Determine the (x, y) coordinate at the center of the cell enclosing the given text.  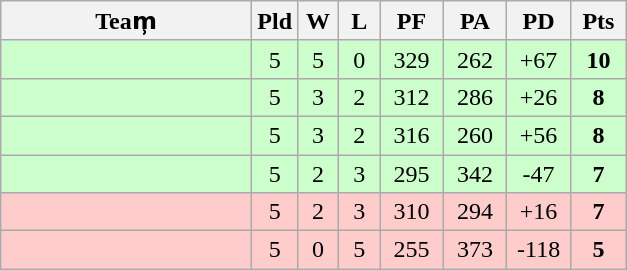
260 (475, 135)
295 (412, 173)
316 (412, 135)
+26 (539, 97)
L (360, 21)
10 (598, 59)
PD (539, 21)
373 (475, 250)
Team̹̹ (126, 21)
342 (475, 173)
+56 (539, 135)
312 (412, 97)
+67 (539, 59)
310 (412, 212)
294 (475, 212)
Pld (275, 21)
Pts (598, 21)
+16 (539, 212)
255 (412, 250)
329 (412, 59)
PF (412, 21)
262 (475, 59)
PA (475, 21)
W (318, 21)
-47 (539, 173)
286 (475, 97)
-118 (539, 250)
